Search for the cell housing the specified text and yield its (x, y) center coordinate. 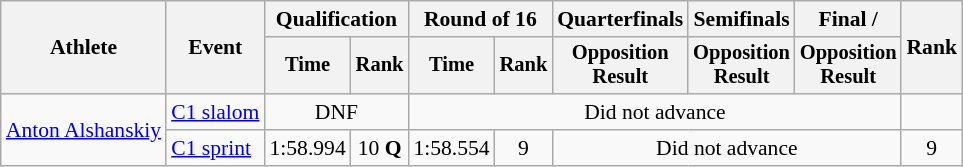
Semifinals (742, 19)
Final / (848, 19)
1:58.554 (451, 148)
Qualification (336, 19)
Round of 16 (480, 19)
10 Q (380, 148)
Anton Alshanskiy (84, 130)
DNF (336, 112)
Quarterfinals (620, 19)
Athlete (84, 48)
C1 sprint (215, 148)
1:58.994 (307, 148)
Event (215, 48)
C1 slalom (215, 112)
